Provide the (X, Y) coordinate of the cell's center where the given text is located.  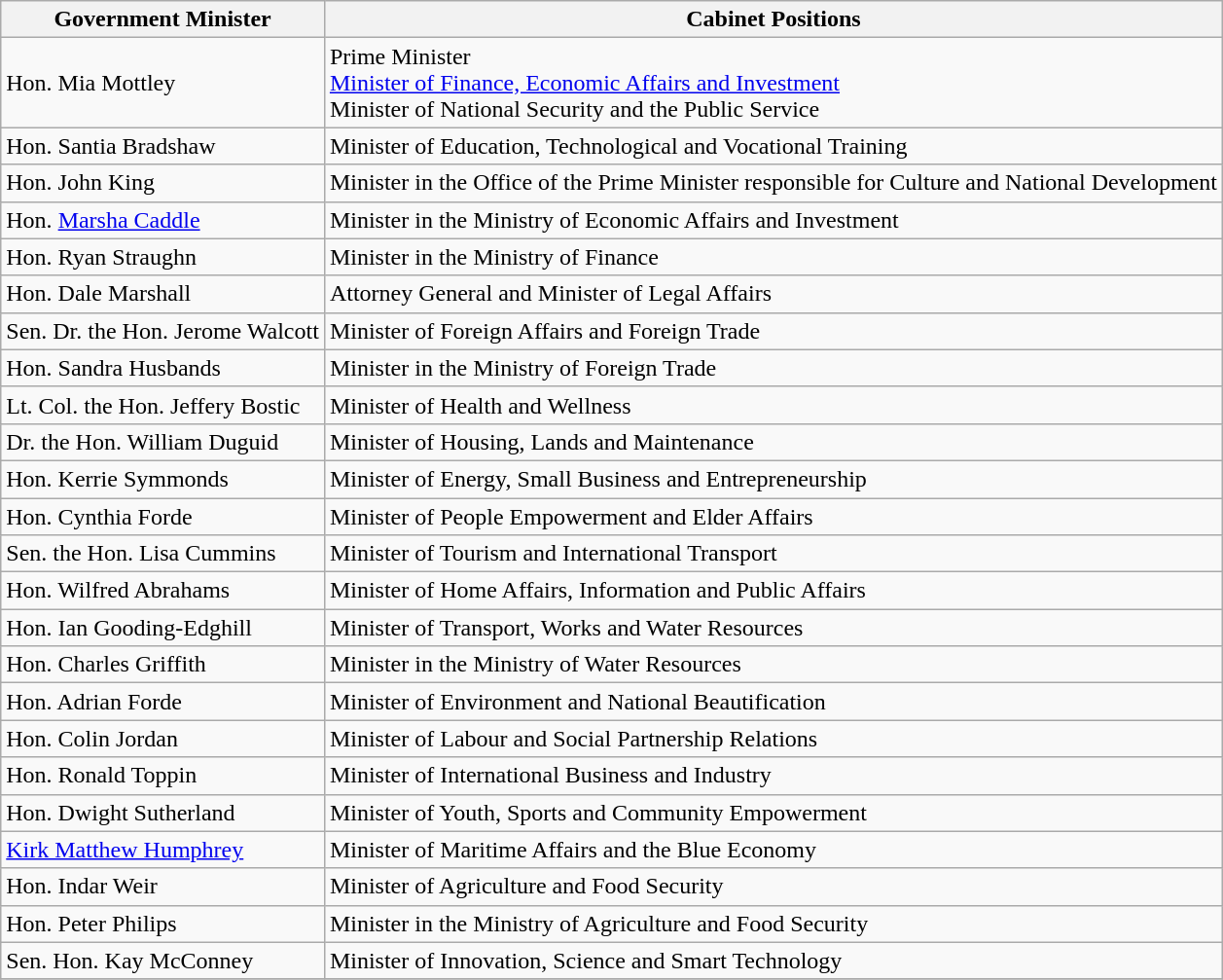
Minister in the Ministry of Finance (773, 257)
Sen. Hon. Kay McConney (163, 961)
Minister in the Ministry of Economic Affairs and Investment (773, 220)
Hon. Wilfred Abrahams (163, 591)
Hon. Peter Philips (163, 924)
Minister of Agriculture and Food Security (773, 887)
Hon. Colin Jordan (163, 739)
Prime MinisterMinister of Finance, Economic Affairs and InvestmentMinister of National Security and the Public Service (773, 83)
Minister of Labour and Social Partnership Relations (773, 739)
Minister of Health and Wellness (773, 405)
Hon. Dwight Sutherland (163, 813)
Hon. Kerrie Symmonds (163, 479)
Hon. Indar Weir (163, 887)
Lt. Col. the Hon. Jeffery Bostic (163, 405)
Hon. John King (163, 183)
Hon. Ronald Toppin (163, 776)
Minister in the Office of the Prime Minister responsible for Culture and National Development (773, 183)
Hon. Santia Bradshaw (163, 146)
Minister of People Empowerment and Elder Affairs (773, 517)
Minister of Energy, Small Business and Entrepreneurship (773, 479)
Minister of Environment and National Beautification (773, 702)
Minister of Housing, Lands and Maintenance (773, 442)
Minister of International Business and Industry (773, 776)
Minister of Foreign Affairs and Foreign Trade (773, 331)
Hon. Mia Mottley (163, 83)
Sen. the Hon. Lisa Cummins (163, 554)
Dr. the Hon. William Duguid (163, 442)
Sen. Dr. the Hon. Jerome Walcott (163, 331)
Hon. Adrian Forde (163, 702)
Minister in the Ministry of Foreign Trade (773, 368)
Minister of Tourism and International Transport (773, 554)
Minister of Home Affairs, Information and Public Affairs (773, 591)
Minister in the Ministry of Water Resources (773, 665)
Hon. Marsha Caddle (163, 220)
Hon. Ryan Straughn (163, 257)
Minister of Innovation, Science and Smart Technology (773, 961)
Hon. Dale Marshall (163, 294)
Cabinet Positions (773, 19)
Minister in the Ministry of Agriculture and Food Security (773, 924)
Minister of Maritime Affairs and the Blue Economy (773, 850)
Minister of Transport, Works and Water Resources (773, 628)
Minister of Youth, Sports and Community Empowerment (773, 813)
Attorney General and Minister of Legal Affairs (773, 294)
Hon. Ian Gooding-Edghill (163, 628)
Hon. Sandra Husbands (163, 368)
Minister of Education, Technological and Vocational Training (773, 146)
Hon. Charles Griffith (163, 665)
Kirk Matthew Humphrey (163, 850)
Hon. Cynthia Forde (163, 517)
Government Minister (163, 19)
